Identify which cell holds the provided text, then report its [X, Y] central coordinate. 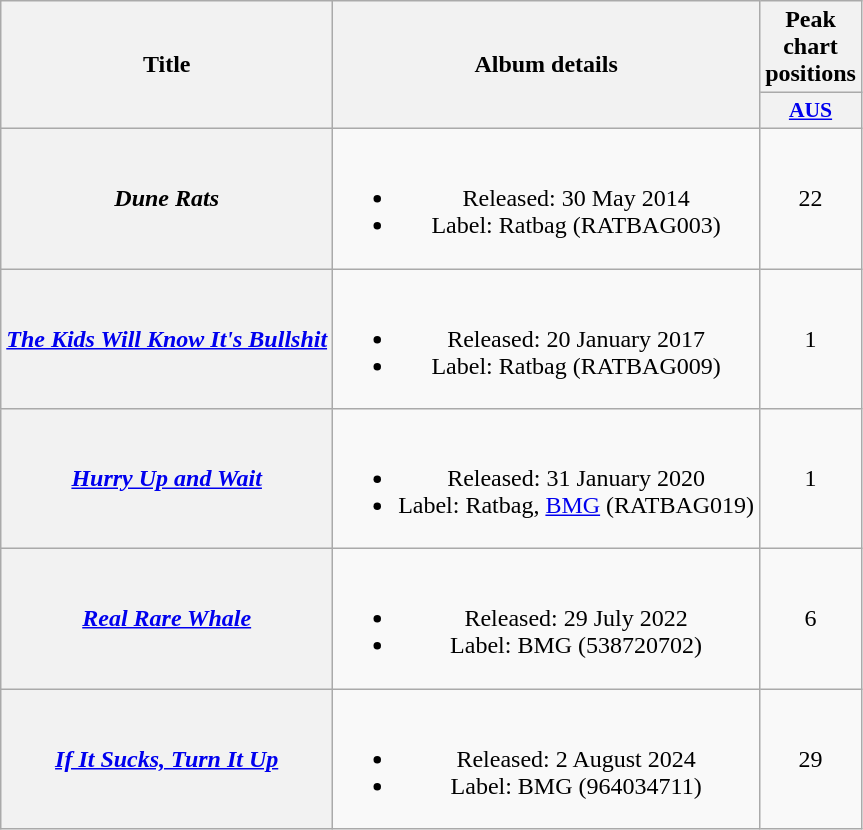
AUS [811, 111]
Real Rare Whale [167, 619]
Peak chart positions [811, 47]
Released: 30 May 2014Label: Ratbag (RATBAG003) [546, 198]
If It Sucks, Turn It Up [167, 759]
The Kids Will Know It's Bullshit [167, 338]
Released: 31 January 2020Label: Ratbag, BMG (RATBAG019) [546, 479]
Dune Rats [167, 198]
Hurry Up and Wait [167, 479]
6 [811, 619]
Released: 20 January 2017Label: Ratbag (RATBAG009) [546, 338]
Released: 2 August 2024Label: BMG (964034711) [546, 759]
Title [167, 65]
29 [811, 759]
Released: 29 July 2022Label: BMG (538720702) [546, 619]
Album details [546, 65]
22 [811, 198]
